Locate the cell with the specified text and output its [X, Y] center coordinate. 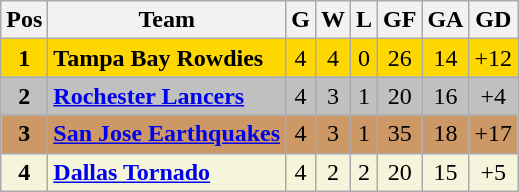
26 [399, 58]
GD [494, 20]
16 [446, 96]
Dallas Tornado [167, 172]
Team [167, 20]
GA [446, 20]
0 [364, 58]
+5 [494, 172]
San Jose Earthquakes [167, 134]
Pos [24, 20]
14 [446, 58]
+12 [494, 58]
15 [446, 172]
18 [446, 134]
GF [399, 20]
35 [399, 134]
+4 [494, 96]
Rochester Lancers [167, 96]
+17 [494, 134]
L [364, 20]
Tampa Bay Rowdies [167, 58]
G [301, 20]
W [332, 20]
